Determine the (X, Y) coordinate at the center of the cell enclosing the given text.  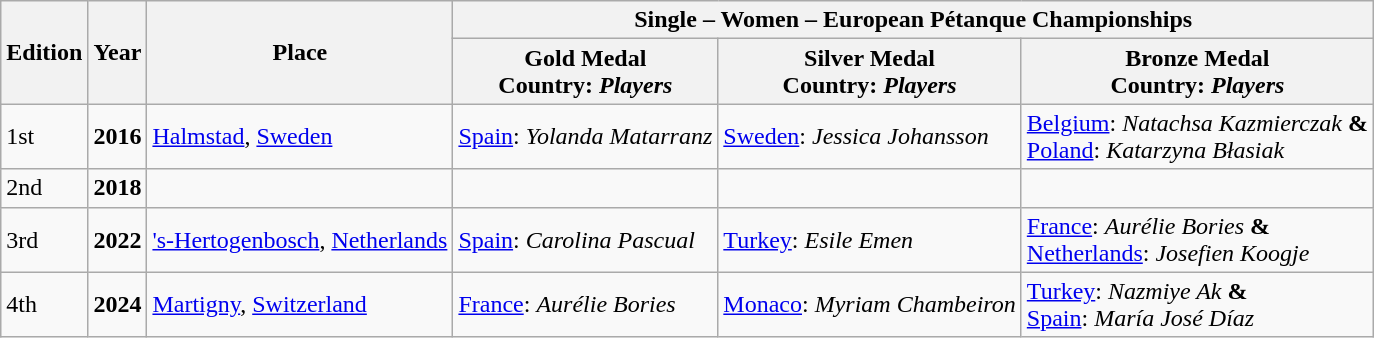
's-Hertogenbosch, Netherlands (300, 240)
Single – Women – European Pétanque Championships (914, 20)
Year (118, 52)
2018 (118, 188)
3rd (44, 240)
Halmstad, Sweden (300, 136)
Bronze MedalCountry: Players (1197, 72)
2016 (118, 136)
4th (44, 304)
2nd (44, 188)
2022 (118, 240)
Turkey: Esile Emen (870, 240)
Monaco: Myriam Chambeiron (870, 304)
Turkey: Nazmiye Ak & Spain: María José Díaz (1197, 304)
Belgium: Natachsa Kazmierczak & Poland: Katarzyna Błasiak (1197, 136)
Spain: Yolanda Matarranz (586, 136)
Martigny, Switzerland (300, 304)
Sweden: Jessica Johansson (870, 136)
France: Aurélie Bories (586, 304)
2024 (118, 304)
France: Aurélie Bories & Netherlands: Josefien Koogje (1197, 240)
Gold MedalCountry: Players (586, 72)
Place (300, 52)
Edition (44, 52)
1st (44, 136)
Silver MedalCountry: Players (870, 72)
Spain: Carolina Pascual (586, 240)
